Search for the cell housing the specified text and yield its [X, Y] center coordinate. 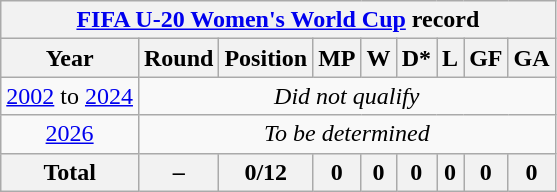
Did not qualify [346, 96]
MP [337, 58]
W [378, 58]
To be determined [346, 134]
2026 [70, 134]
Total [70, 172]
– [178, 172]
Position [266, 58]
Round [178, 58]
FIFA U-20 Women's World Cup record [278, 20]
0/12 [266, 172]
GA [532, 58]
L [450, 58]
GF [486, 58]
Year [70, 58]
D* [416, 58]
2002 to 2024 [70, 96]
